Find where the given text appears and provide that cell's center as [x, y] coordinate. 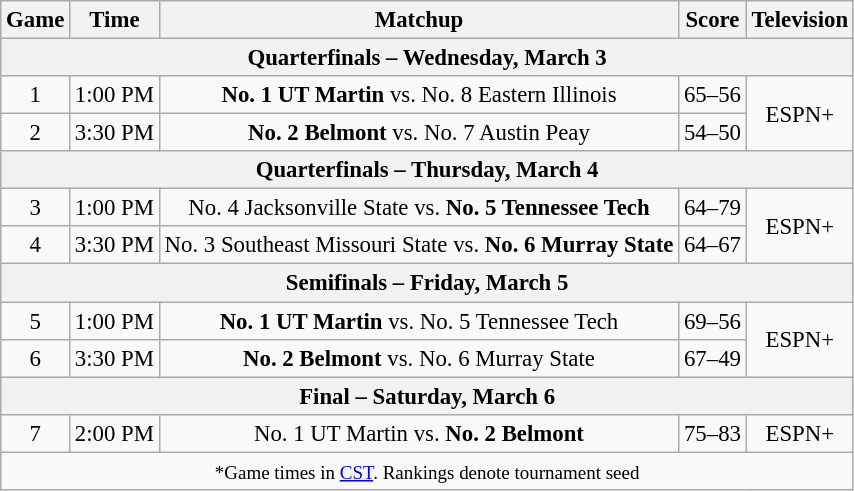
Quarterfinals – Thursday, March 4 [428, 170]
Matchup [418, 20]
Semifinals – Friday, March 5 [428, 283]
No. 2 Belmont vs. No. 7 Austin Peay [418, 133]
69–56 [713, 321]
Quarterfinals – Wednesday, March 3 [428, 58]
Score [713, 20]
67–49 [713, 358]
6 [36, 358]
No. 1 UT Martin vs. No. 2 Belmont [418, 433]
No. 2 Belmont vs. No. 6 Murray State [418, 358]
Game [36, 20]
2 [36, 133]
*Game times in CST. Rankings denote tournament seed [428, 471]
1 [36, 95]
Time [115, 20]
7 [36, 433]
No. 4 Jacksonville State vs. No. 5 Tennessee Tech [418, 208]
64–67 [713, 245]
3 [36, 208]
Television [800, 20]
Final – Saturday, March 6 [428, 396]
No. 3 Southeast Missouri State vs. No. 6 Murray State [418, 245]
54–50 [713, 133]
5 [36, 321]
No. 1 UT Martin vs. No. 8 Eastern Illinois [418, 95]
64–79 [713, 208]
No. 1 UT Martin vs. No. 5 Tennessee Tech [418, 321]
2:00 PM [115, 433]
75–83 [713, 433]
4 [36, 245]
65–56 [713, 95]
